Identify which cell holds the provided text, then report its (x, y) central coordinate. 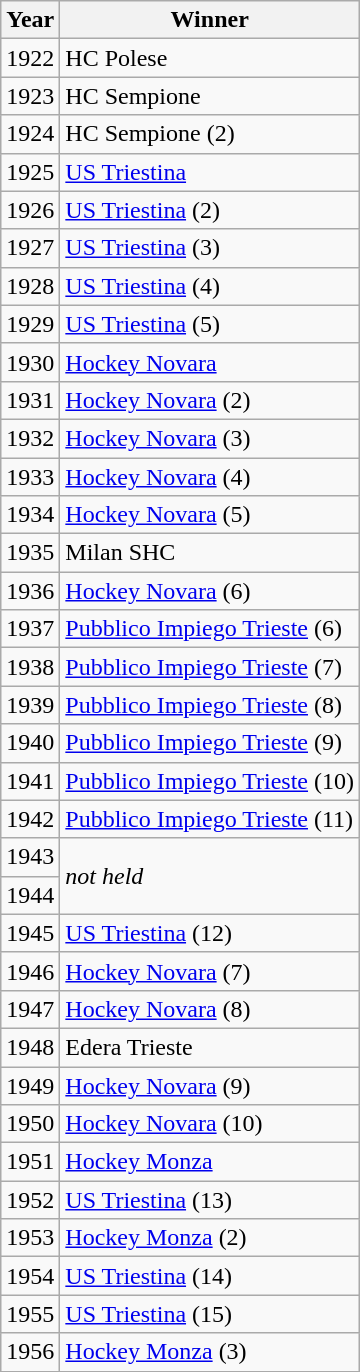
1948 (30, 1047)
Hockey Novara (7) (210, 971)
Hockey Monza (2) (210, 1238)
US Triestina (14) (210, 1276)
1951 (30, 1162)
1927 (30, 248)
1954 (30, 1276)
1924 (30, 134)
US Triestina (12) (210, 933)
1936 (30, 591)
1934 (30, 515)
Hockey Monza (3) (210, 1352)
1930 (30, 362)
Pubblico Impiego Trieste (7) (210, 667)
1946 (30, 971)
1937 (30, 629)
1935 (30, 553)
US Triestina (15) (210, 1314)
1932 (30, 438)
US Triestina (2) (210, 210)
1955 (30, 1314)
Pubblico Impiego Trieste (9) (210, 743)
1941 (30, 781)
US Triestina (5) (210, 324)
Hockey Novara (6) (210, 591)
1944 (30, 895)
1945 (30, 933)
Hockey Novara (9) (210, 1085)
Hockey Novara (3) (210, 438)
1939 (30, 705)
1929 (30, 324)
1938 (30, 667)
Milan SHC (210, 553)
Pubblico Impiego Trieste (11) (210, 819)
1923 (30, 96)
Hockey Novara (10) (210, 1124)
1953 (30, 1238)
HC Polese (210, 58)
Hockey Novara (8) (210, 1009)
Hockey Novara (210, 362)
1933 (30, 477)
1949 (30, 1085)
Winner (210, 20)
1922 (30, 58)
Edera Trieste (210, 1047)
1950 (30, 1124)
1940 (30, 743)
1925 (30, 172)
1943 (30, 857)
1928 (30, 286)
1956 (30, 1352)
1931 (30, 400)
1952 (30, 1200)
1947 (30, 1009)
1926 (30, 210)
HC Sempione (2) (210, 134)
US Triestina (4) (210, 286)
US Triestina (210, 172)
Year (30, 20)
Pubblico Impiego Trieste (6) (210, 629)
1942 (30, 819)
not held (210, 876)
Pubblico Impiego Trieste (10) (210, 781)
HC Sempione (210, 96)
Hockey Monza (210, 1162)
Hockey Novara (2) (210, 400)
Pubblico Impiego Trieste (8) (210, 705)
Hockey Novara (4) (210, 477)
US Triestina (3) (210, 248)
Hockey Novara (5) (210, 515)
US Triestina (13) (210, 1200)
